Capture the cell that displays the provided text and extract its [X, Y] central coordinate. 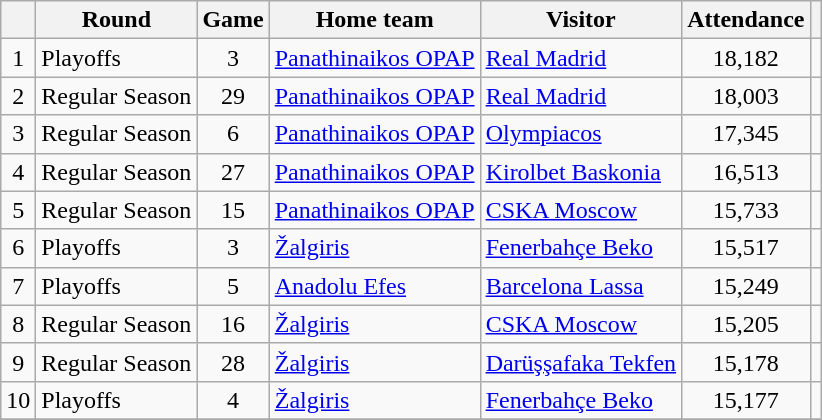
16,513 [746, 172]
15,205 [746, 324]
Olympiacos [581, 134]
Game [233, 20]
27 [233, 172]
18,003 [746, 96]
Visitor [581, 20]
Anadolu Efes [374, 286]
1 [18, 58]
10 [18, 400]
29 [233, 96]
8 [18, 324]
15 [233, 210]
15,249 [746, 286]
15,733 [746, 210]
17,345 [746, 134]
15,517 [746, 248]
16 [233, 324]
Round [116, 20]
7 [18, 286]
Darüşşafaka Tekfen [581, 362]
15,178 [746, 362]
28 [233, 362]
18,182 [746, 58]
15,177 [746, 400]
Attendance [746, 20]
2 [18, 96]
Barcelona Lassa [581, 286]
9 [18, 362]
Kirolbet Baskonia [581, 172]
Home team [374, 20]
